Output the (x, y) coordinate of the center of the cell containing the given text.  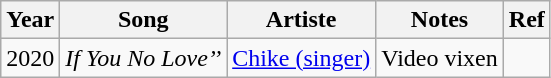
Song (144, 20)
Chike (singer) (302, 58)
Artiste (302, 20)
If You No Love’’ (144, 58)
Notes (440, 20)
Video vixen (440, 58)
Year (30, 20)
2020 (30, 58)
Ref (526, 20)
